Pinpoint the cell where the given text exists, returning its (X, Y) midpoint coordinate. 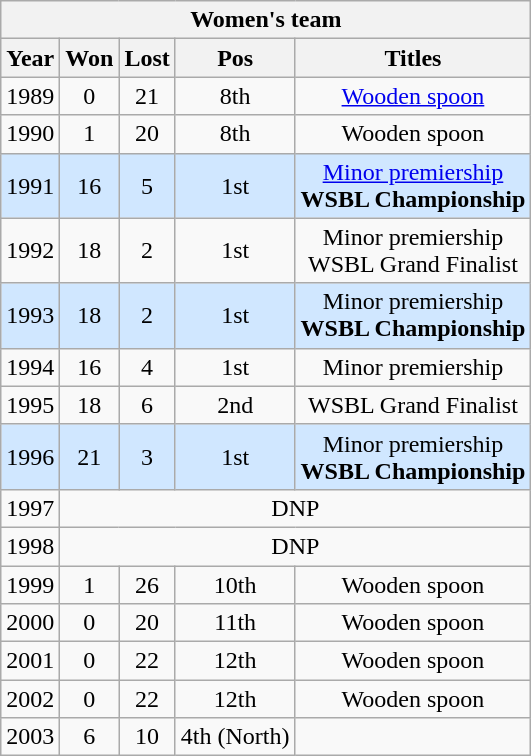
10th (235, 585)
1989 (30, 96)
Women's team (266, 20)
Minor premiershipWSBL Grand Finalist (413, 250)
2003 (30, 737)
2nd (235, 405)
2000 (30, 623)
1996 (30, 456)
4 (147, 367)
2001 (30, 661)
1998 (30, 546)
Pos (235, 58)
1997 (30, 508)
1999 (30, 585)
1991 (30, 186)
Titles (413, 58)
WSBL Grand Finalist (413, 405)
1990 (30, 134)
1993 (30, 316)
Won (90, 58)
10 (147, 737)
Lost (147, 58)
4th (North) (235, 737)
Year (30, 58)
26 (147, 585)
Minor premiership (413, 367)
3 (147, 456)
1994 (30, 367)
1995 (30, 405)
2002 (30, 699)
11th (235, 623)
5 (147, 186)
1992 (30, 250)
